Determine the [x, y] coordinate at the center of the cell enclosing the given text.  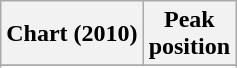
Chart (2010) [72, 34]
Peakposition [189, 34]
